Detect which cell encompasses the target text, then output its [x, y] center coordinate. 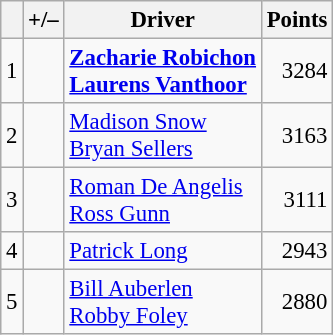
Patrick Long [162, 251]
Points [296, 20]
3111 [296, 200]
Roman De Angelis Ross Gunn [162, 200]
2943 [296, 251]
Bill Auberlen Robby Foley [162, 302]
Driver [162, 20]
3284 [296, 72]
2 [12, 136]
4 [12, 251]
+/– [44, 20]
3 [12, 200]
Madison Snow Bryan Sellers [162, 136]
3163 [296, 136]
1 [12, 72]
5 [12, 302]
2880 [296, 302]
Zacharie Robichon Laurens Vanthoor [162, 72]
